Locate the cell with the specified text and output its (X, Y) center coordinate. 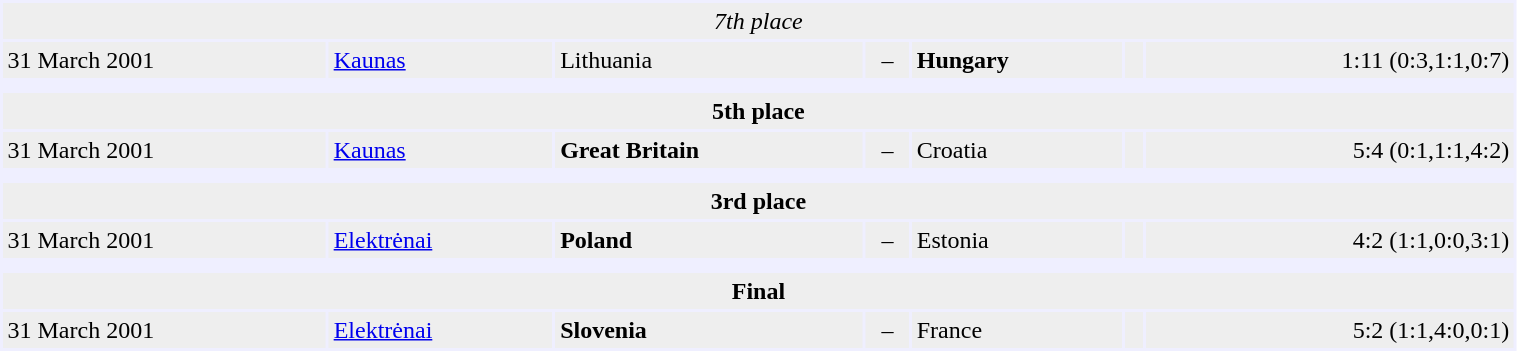
Great Britain (710, 150)
Poland (710, 240)
Hungary (1017, 60)
5:4 (0:1,1:1,4:2) (1330, 150)
Lithuania (710, 60)
5th place (758, 111)
Slovenia (710, 330)
France (1017, 330)
3rd place (758, 201)
Final (758, 291)
Croatia (1017, 150)
1:11 (0:3,1:1,0:7) (1330, 60)
5:2 (1:1,4:0,0:1) (1330, 330)
4:2 (1:1,0:0,3:1) (1330, 240)
7th place (758, 21)
Estonia (1017, 240)
